Output the [x, y] coordinate of the center of the cell containing the given text.  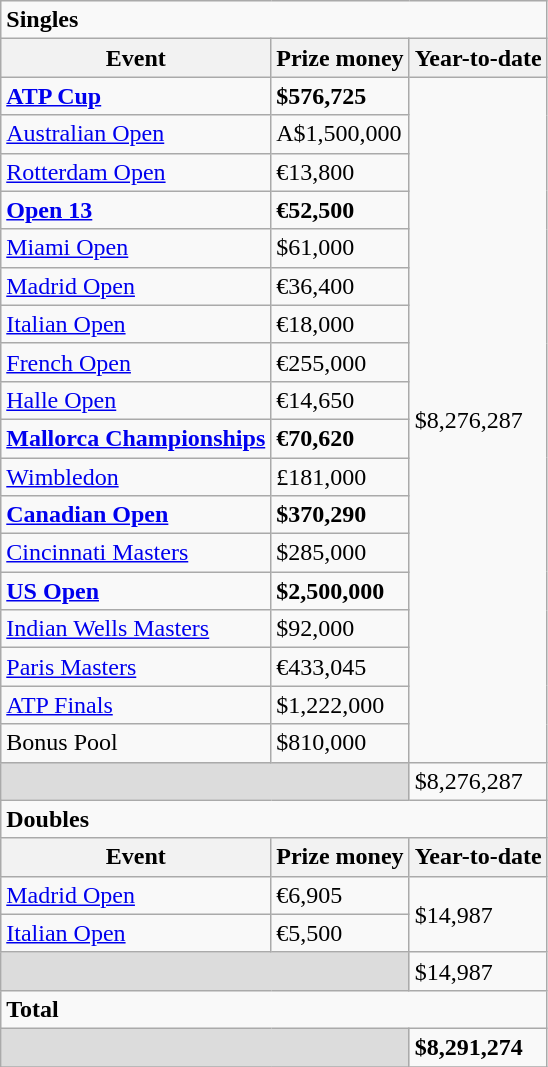
$8,291,274 [478, 1047]
ATP Finals [136, 705]
US Open [136, 591]
€6,905 [340, 895]
$92,000 [340, 629]
$285,000 [340, 553]
Open 13 [136, 210]
€255,000 [340, 362]
ATP Cup [136, 96]
$810,000 [340, 743]
$370,290 [340, 515]
€36,400 [340, 286]
Halle Open [136, 400]
$61,000 [340, 248]
A$1,500,000 [340, 134]
Singles [274, 20]
Wimbledon [136, 477]
$576,725 [340, 96]
€14,650 [340, 400]
$1,222,000 [340, 705]
€52,500 [340, 210]
£181,000 [340, 477]
Indian Wells Masters [136, 629]
Paris Masters [136, 667]
Cincinnati Masters [136, 553]
Miami Open [136, 248]
Mallorca Championships [136, 438]
French Open [136, 362]
Canadian Open [136, 515]
€70,620 [340, 438]
€5,500 [340, 933]
Australian Open [136, 134]
€13,800 [340, 172]
Rotterdam Open [136, 172]
Doubles [274, 819]
€433,045 [340, 667]
€18,000 [340, 324]
$2,500,000 [340, 591]
Bonus Pool [136, 743]
Total [274, 1009]
